Identify which cell holds the provided text, then report its (X, Y) central coordinate. 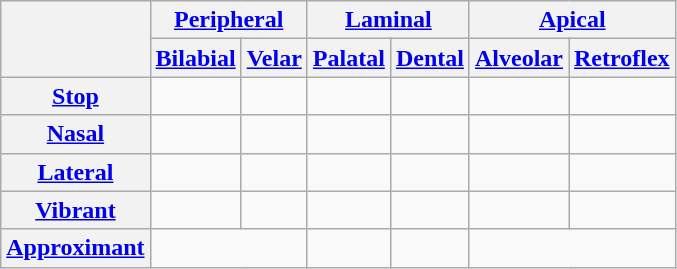
Alveolar (518, 58)
Lateral (76, 172)
Stop (76, 96)
Dental (430, 58)
Approximant (76, 248)
Apical (572, 20)
Vibrant (76, 210)
Palatal (348, 58)
Laminal (388, 20)
Nasal (76, 134)
Velar (274, 58)
Peripheral (228, 20)
Bilabial (196, 58)
Retroflex (622, 58)
